Return the (x, y) coordinate for the center point of the cell that contains the specified text.  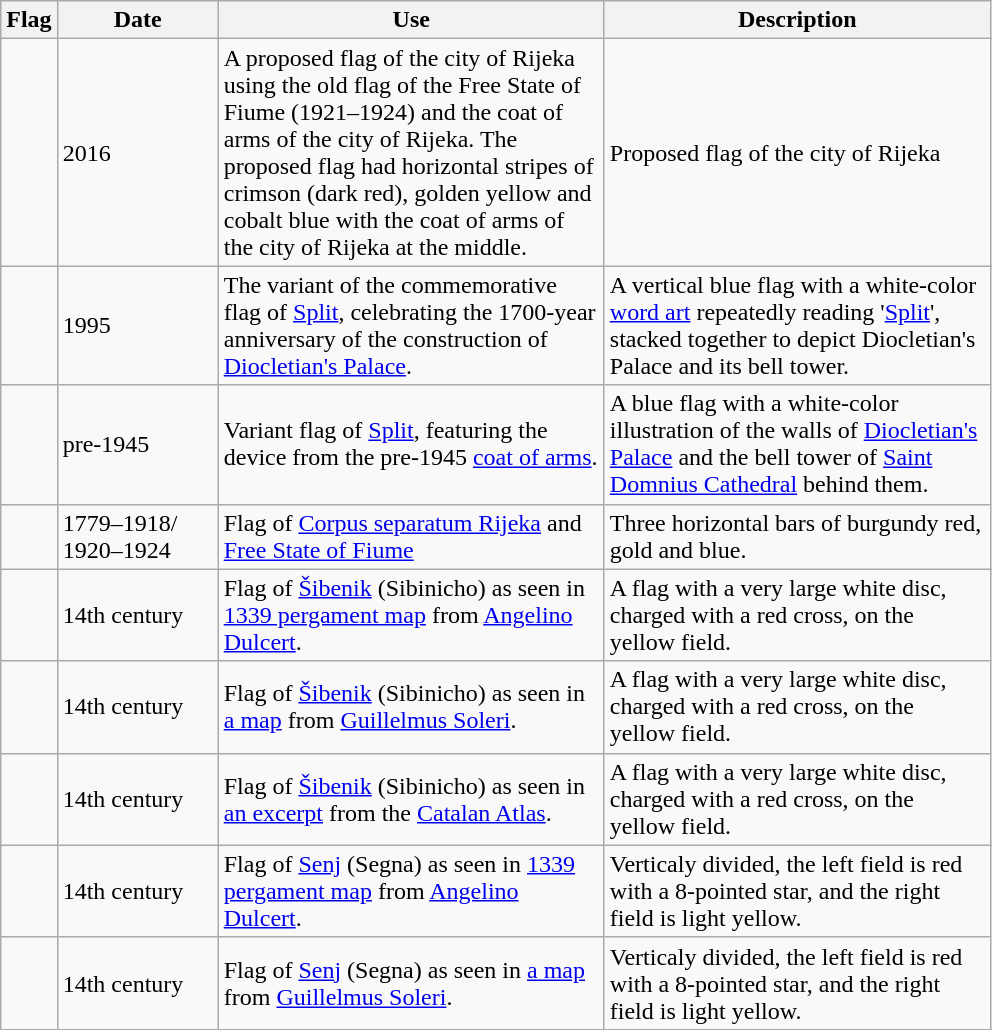
Flag of Senj (Segna) as seen in a map from Guillelmus Soleri. (411, 983)
Description (797, 20)
Proposed flag of the city of Rijeka (797, 152)
pre-1945 (138, 444)
Flag of Senj (Segna) as seen in 1339 pergament map from Angelino Dulcert. (411, 891)
Three horizontal bars of burgundy red, gold and blue. (797, 536)
The variant of the commemorative flag of Split, celebrating the 1700-year anniversary of the construction of Diocletian's Palace. (411, 326)
Flag of Šibenik (Sibinicho) as seen in 1339 pergament map from Angelino Dulcert. (411, 615)
1995 (138, 326)
Flag of Šibenik (Sibinicho) as seen in a map from Guillelmus Soleri. (411, 707)
1779–1918/ 1920–1924 (138, 536)
Variant flag of Split, featuring the device from the pre-1945 coat of arms. (411, 444)
Flag (29, 20)
Date (138, 20)
A vertical blue flag with a white-color word art repeatedly reading 'Split', stacked together to depict Diocletian's Palace and its bell tower. (797, 326)
Use (411, 20)
2016 (138, 152)
A blue flag with a white-color illustration of the walls of Diocletian's Palace and the bell tower of Saint Domnius Cathedral behind them. (797, 444)
Flag of Corpus separatum Rijeka and Free State of Fiume (411, 536)
Flag of Šibenik (Sibinicho) as seen in an excerpt from the Catalan Atlas. (411, 799)
